Provide the (x, y) coordinate of the cell's center where the given text is located.  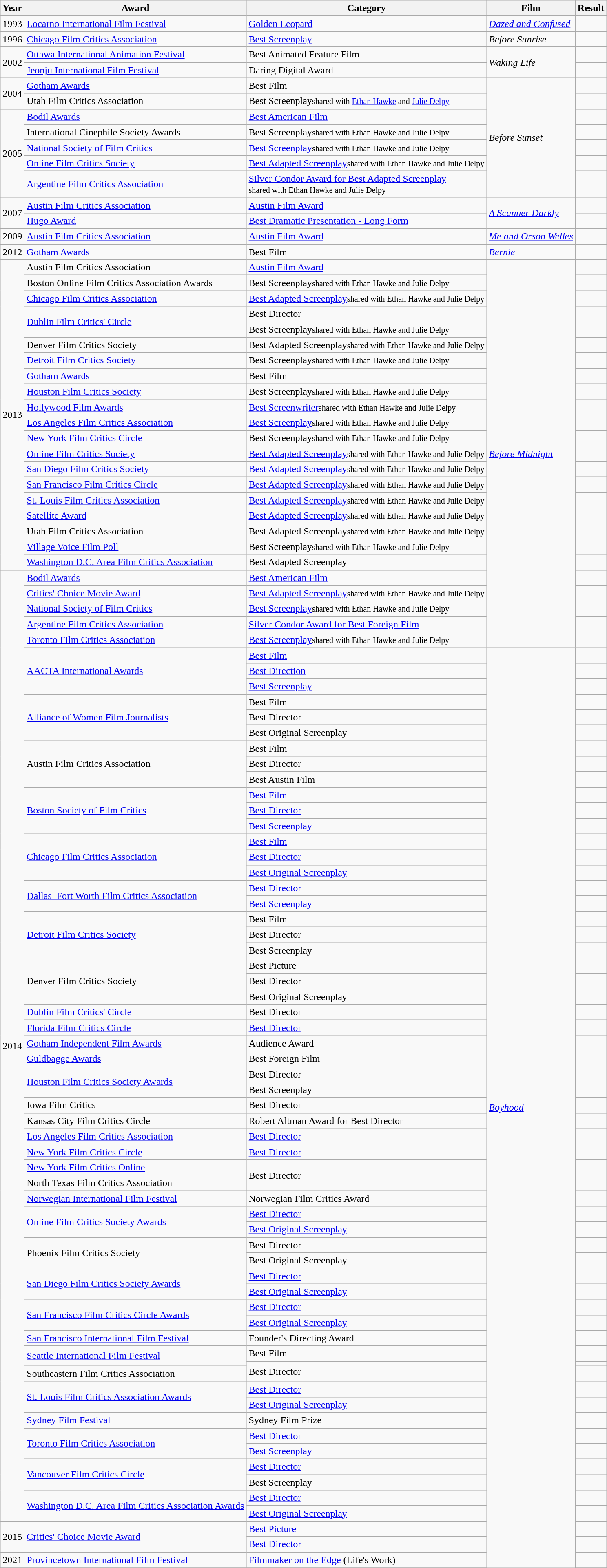
Best Austin Film (366, 780)
Waking Life (531, 62)
Dazed and Confused (531, 24)
Boston Online Film Critics Association Awards (135, 283)
Iowa Film Critics (135, 1105)
San Diego Film Critics Society Awards (135, 1284)
1996 (12, 39)
2002 (12, 62)
Best Screenwritershared with Ethan Hawke and Julie Delpy (366, 407)
Houston Film Critics Society (135, 391)
Best Foreign Film (366, 1059)
Founder's Directing Award (366, 1338)
2005 (12, 153)
Golden Leopard (366, 24)
St. Louis Film Critics Association (135, 500)
Year (12, 8)
Houston Film Critics Society Awards (135, 1082)
Best Direction (366, 671)
Before Midnight (531, 454)
Filmmaker on the Edge (Life's Work) (366, 1560)
Vancouver Film Critics Circle (135, 1475)
Online Film Critics Society Awards (135, 1222)
Boyhood (531, 1107)
Sydney Film Festival (135, 1420)
Southeastern Film Critics Association (135, 1374)
Bernie (531, 252)
2013 (12, 415)
Guldbagge Awards (135, 1059)
International Cinephile Society Awards (135, 132)
San Diego Film Critics Society (135, 469)
Boston Society of Film Critics (135, 811)
A Scanner Darkly (531, 213)
Sydney Film Prize (366, 1420)
Before Sunset (531, 138)
Before Sunrise (531, 39)
Village Voice Film Poll (135, 547)
Best Animated Feature Film (366, 55)
Seattle International Film Festival (135, 1356)
North Texas Film Critics Association (135, 1183)
Result (591, 8)
St. Louis Film Critics Association Awards (135, 1397)
2004 (12, 93)
Audience Award (366, 1043)
2021 (12, 1560)
Award (135, 8)
Norwegian Film Critics Award (366, 1198)
San Francisco International Film Festival (135, 1338)
2007 (12, 213)
2009 (12, 236)
Me and Orson Welles (531, 236)
Dallas–Fort Worth Film Critics Association (135, 896)
2012 (12, 252)
San Francisco Film Critics Circle (135, 485)
Florida Film Critics Circle (135, 1028)
Silver Condor Award for Best Adapted Screenplay shared with Ethan Hawke and Julie Delpy (366, 184)
Satellite Award (135, 516)
Kansas City Film Critics Circle (135, 1121)
Locarno International Film Festival (135, 24)
Best Dramatic Presentation - Long Form (366, 221)
Washington D.C. Area Film Critics Association Awards (135, 1506)
Best Adapted Screenplay (366, 562)
1993 (12, 24)
Film (531, 8)
Silver Condor Award for Best Foreign Film (366, 624)
Alliance of Women Film Journalists (135, 717)
AACTA International Awards (135, 671)
Phoenix Film Critics Society (135, 1253)
Robert Altman Award for Best Director (366, 1121)
Hugo Award (135, 221)
Washington D.C. Area Film Critics Association (135, 562)
Hollywood Film Awards (135, 407)
Norwegian International Film Festival (135, 1198)
Category (366, 8)
Provincetown International Film Festival (135, 1560)
San Francisco Film Critics Circle Awards (135, 1315)
New York Film Critics Online (135, 1167)
2015 (12, 1537)
Gotham Independent Film Awards (135, 1043)
Daring Digital Award (366, 70)
Ottawa International Animation Festival (135, 55)
2014 (12, 1045)
Jeonju International Film Festival (135, 70)
